Detect which cell encompasses the target text, then output its [x, y] center coordinate. 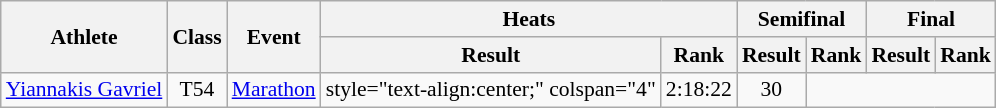
Event [274, 36]
Athlete [84, 36]
Marathon [274, 90]
2:18:22 [699, 90]
Class [196, 36]
style="text-align:center;" colspan="4" [491, 90]
30 [772, 90]
Semifinal [802, 19]
Heats [529, 19]
Final [930, 19]
T54 [196, 90]
Yiannakis Gavriel [84, 90]
